Search for the cell housing the specified text and yield its [X, Y] center coordinate. 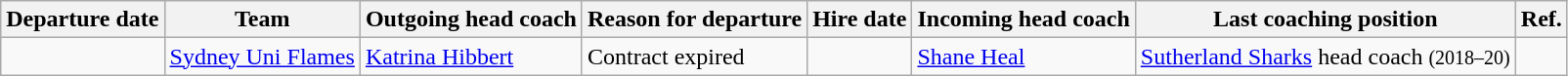
Departure date [82, 19]
Reason for departure [694, 19]
Last coaching position [1326, 19]
Sutherland Sharks head coach (2018–20) [1326, 57]
Sydney Uni Flames [262, 57]
Katrina Hibbert [471, 57]
Outgoing head coach [471, 19]
Incoming head coach [1024, 19]
Shane Heal [1024, 57]
Team [262, 19]
Ref. [1541, 19]
Contract expired [694, 57]
Hire date [860, 19]
